Return [x, y] of the center of cell containing provided text 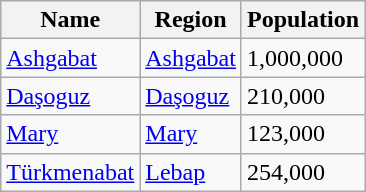
1,000,000 [302, 58]
123,000 [302, 134]
Population [302, 20]
Region [191, 20]
Lebap [191, 172]
Türkmenabat [70, 172]
254,000 [302, 172]
210,000 [302, 96]
Name [70, 20]
